Identify which cell holds the provided text, then report its [x, y] central coordinate. 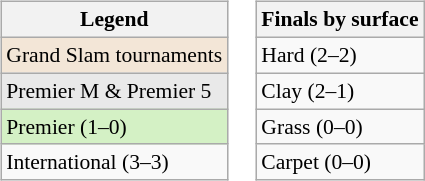
Premier M & Premier 5 [114, 91]
Premier (1–0) [114, 127]
Grand Slam tournaments [114, 55]
Carpet (0–0) [340, 162]
Legend [114, 20]
Finals by surface [340, 20]
International (3–3) [114, 162]
Hard (2–2) [340, 55]
Grass (0–0) [340, 127]
Clay (2–1) [340, 91]
